Scan for the cell matching the given text and deliver its [X, Y] coordinate at center. 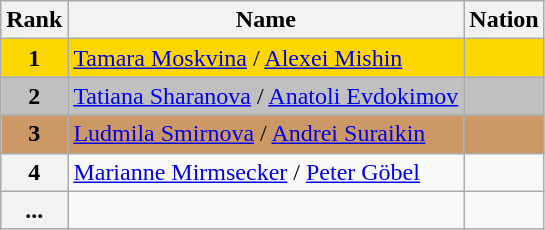
Rank [34, 20]
Ludmila Smirnova / Andrei Suraikin [266, 134]
2 [34, 96]
... [34, 210]
1 [34, 58]
Nation [504, 20]
Tamara Moskvina / Alexei Mishin [266, 58]
Marianne Mirmsecker / Peter Göbel [266, 172]
Tatiana Sharanova / Anatoli Evdokimov [266, 96]
4 [34, 172]
Name [266, 20]
3 [34, 134]
